Identify which cell holds the provided text, then report its (X, Y) central coordinate. 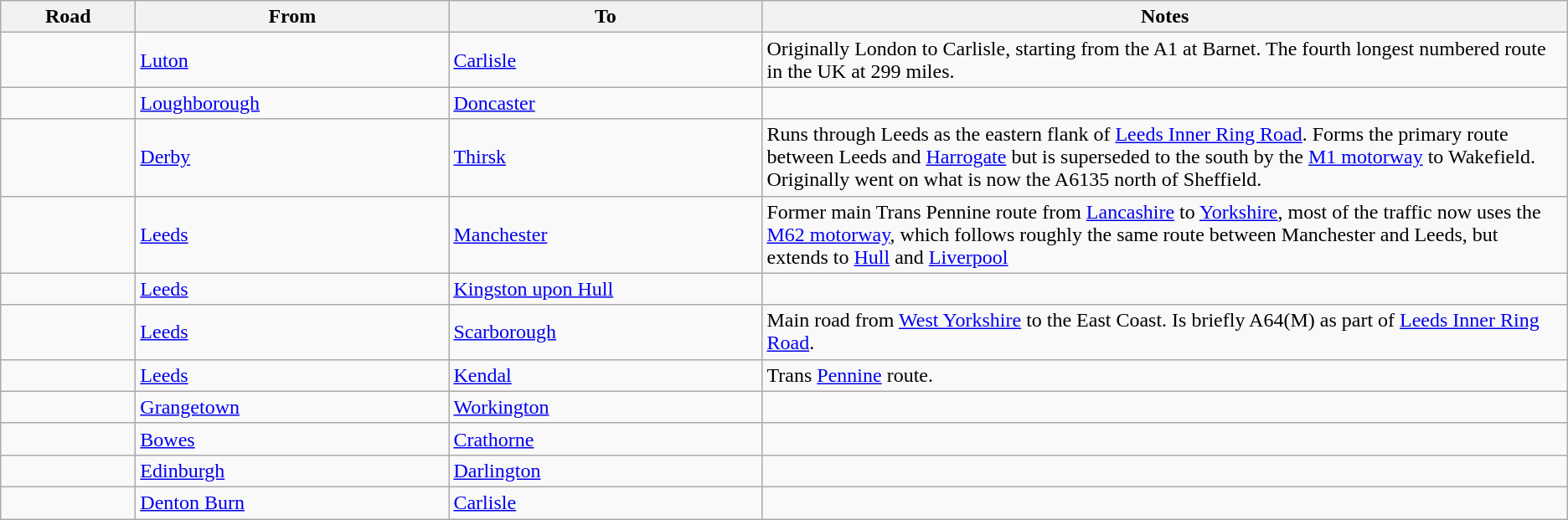
Main road from West Yorkshire to the East Coast. Is briefly A64(M) as part of Leeds Inner Ring Road. (1164, 332)
To (606, 17)
Doncaster (606, 103)
Derby (292, 157)
Trans Pennine route. (1164, 375)
Denton Burn (292, 502)
Manchester (606, 234)
Scarborough (606, 332)
Workington (606, 407)
Grangetown (292, 407)
Kendal (606, 375)
Notes (1164, 17)
Darlington (606, 471)
Originally London to Carlisle, starting from the A1 at Barnet. The fourth longest numbered route in the UK at 299 miles. (1164, 60)
Luton (292, 60)
Edinburgh (292, 471)
Thirsk (606, 157)
Road (69, 17)
Loughborough (292, 103)
Crathorne (606, 439)
Kingston upon Hull (606, 289)
Bowes (292, 439)
From (292, 17)
